Capture the cell that displays the provided text and extract its [x, y] central coordinate. 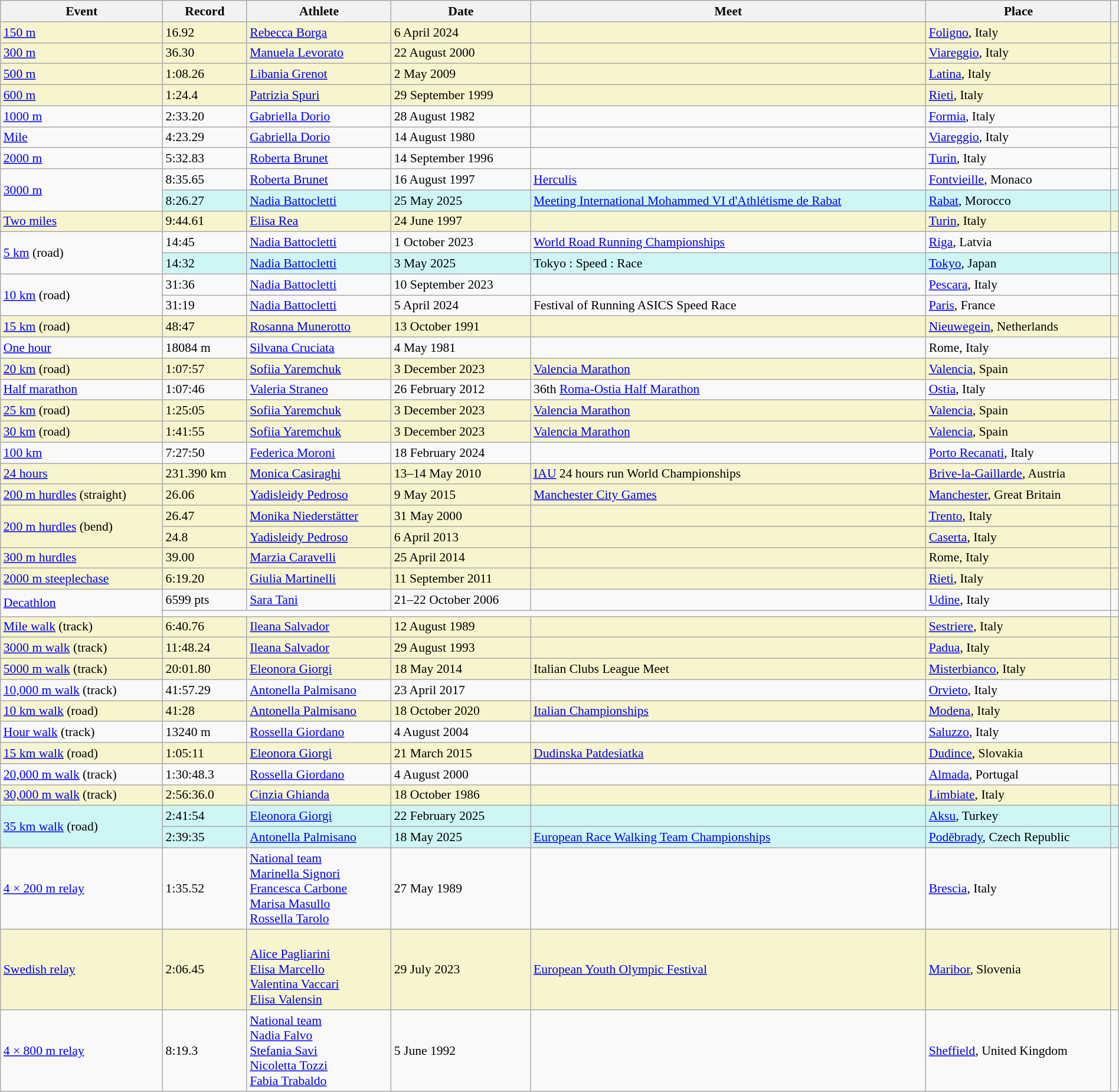
200 m hurdles (bend) [81, 527]
1:08.26 [205, 74]
World Road Running Championships [728, 243]
8:26.27 [205, 201]
Brescia, Italy [1019, 888]
National teamNadia FalvoStefania SaviNicoletta TozziFabia Trabaldo [319, 1051]
Orvieto, Italy [1019, 690]
5 km (road) [81, 253]
11:48.24 [205, 648]
6599 pts [205, 600]
Sestriere, Italy [1019, 627]
29 September 1999 [461, 96]
Rosanna Munerotto [319, 327]
Manchester, Great Britain [1019, 495]
15 km (road) [81, 327]
Two miles [81, 221]
Cinzia Ghianda [319, 795]
Mile walk (track) [81, 627]
10 September 2023 [461, 285]
2 May 2009 [461, 74]
Paris, France [1019, 306]
Modena, Italy [1019, 711]
8:19.3 [205, 1051]
Patrizia Spuri [319, 96]
Formia, Italy [1019, 116]
2:39:35 [205, 838]
10 km (road) [81, 295]
4 × 800 m relay [81, 1051]
26 February 2012 [461, 390]
9 May 2015 [461, 495]
Libania Grenot [319, 74]
Caserta, Italy [1019, 537]
20:01.80 [205, 669]
1:35.52 [205, 888]
1:07:57 [205, 369]
3 May 2025 [461, 264]
Swedish relay [81, 970]
2000 m steeplechase [81, 579]
24 hours [81, 474]
500 m [81, 74]
Valeria Straneo [319, 390]
39.00 [205, 558]
4 August 2000 [461, 774]
10,000 m walk (track) [81, 690]
6:40.76 [205, 627]
14:45 [205, 243]
Aksu, Turkey [1019, 816]
26.06 [205, 495]
200 m hurdles (straight) [81, 495]
2000 m [81, 159]
Record [205, 11]
Limbiate, Italy [1019, 795]
10 km walk (road) [81, 711]
25 April 2014 [461, 558]
Festival of Running ASICS Speed Race [728, 306]
13 October 1991 [461, 327]
Monica Casiraghi [319, 474]
12 August 1989 [461, 627]
Dudince, Slovakia [1019, 753]
28 August 1982 [461, 116]
Meeting International Mohammed VI d'Athlétisme de Rabat [728, 201]
Monika Niederstätter [319, 516]
9:44.61 [205, 221]
Brive-la-Gaillarde, Austria [1019, 474]
Manchester City Games [728, 495]
16 August 1997 [461, 179]
18 May 2025 [461, 838]
24 June 1997 [461, 221]
16.92 [205, 32]
1:24.4 [205, 96]
300 m [81, 53]
18 February 2024 [461, 453]
14:32 [205, 264]
2:06.45 [205, 970]
Meet [728, 11]
Date [461, 11]
Latina, Italy [1019, 74]
Italian Clubs League Meet [728, 669]
30,000 m walk (track) [81, 795]
1:25:05 [205, 411]
6 April 2013 [461, 537]
300 m hurdles [81, 558]
600 m [81, 96]
7:27:50 [205, 453]
26.47 [205, 516]
3000 m walk (track) [81, 648]
Tokyo : Speed : Race [728, 264]
5 June 1992 [461, 1051]
Nieuwegein, Netherlands [1019, 327]
Mile [81, 138]
Fontvieille, Monaco [1019, 179]
Trento, Italy [1019, 516]
11 September 2011 [461, 579]
36th Roma-Ostia Half Marathon [728, 390]
18 October 1986 [461, 795]
Elisa Rea [319, 221]
231.390 km [205, 474]
Federica Moroni [319, 453]
Ostia, Italy [1019, 390]
Pescara, Italy [1019, 285]
5:32.83 [205, 159]
1 October 2023 [461, 243]
Half marathon [81, 390]
Silvana Cruciata [319, 348]
1:41:55 [205, 432]
25 km (road) [81, 411]
1:05:11 [205, 753]
18084 m [205, 348]
20,000 m walk (track) [81, 774]
Athlete [319, 11]
Tokyo, Japan [1019, 264]
1:30:48.3 [205, 774]
Herculis [728, 179]
13–14 May 2010 [461, 474]
Decathlon [81, 603]
6 April 2024 [461, 32]
Hour walk (track) [81, 733]
30 km (road) [81, 432]
Porto Recanati, Italy [1019, 453]
13240 m [205, 733]
48:47 [205, 327]
Padua, Italy [1019, 648]
Almada, Portugal [1019, 774]
100 km [81, 453]
23 April 2017 [461, 690]
1:07:46 [205, 390]
24.8 [205, 537]
Place [1019, 11]
41:57.29 [205, 690]
4 May 1981 [461, 348]
31:19 [205, 306]
21 March 2015 [461, 753]
22 August 2000 [461, 53]
21–22 October 2006 [461, 600]
1000 m [81, 116]
One hour [81, 348]
18 May 2014 [461, 669]
European Race Walking Team Championships [728, 838]
Foligno, Italy [1019, 32]
Manuela Levorato [319, 53]
National teamMarinella SignoriFrancesca CarboneMarisa MasulloRossella Tarolo [319, 888]
Event [81, 11]
2:41:54 [205, 816]
Dudinska Patdesiatka [728, 753]
Saluzzo, Italy [1019, 733]
4 August 2004 [461, 733]
150 m [81, 32]
Italian Championships [728, 711]
3000 m [81, 190]
Rabat, Morocco [1019, 201]
Udine, Italy [1019, 600]
35 km walk (road) [81, 826]
2:33.20 [205, 116]
18 October 2020 [461, 711]
4 × 200 m relay [81, 888]
6:19.20 [205, 579]
15 km walk (road) [81, 753]
Sara Tani [319, 600]
2:56:36.0 [205, 795]
31:36 [205, 285]
20 km (road) [81, 369]
14 September 1996 [461, 159]
25 May 2025 [461, 201]
Poděbrady, Czech Republic [1019, 838]
5 April 2024 [461, 306]
29 August 1993 [461, 648]
4:23.29 [205, 138]
Alice PagliariniElisa MarcelloValentina VaccariElisa Valensin [319, 970]
Sheffield, United Kingdom [1019, 1051]
22 February 2025 [461, 816]
Riga, Latvia [1019, 243]
Maribor, Slovenia [1019, 970]
Marzia Caravelli [319, 558]
41:28 [205, 711]
Misterbianco, Italy [1019, 669]
27 May 1989 [461, 888]
European Youth Olympic Festival [728, 970]
29 July 2023 [461, 970]
Rebecca Borga [319, 32]
Giulia Martinelli [319, 579]
31 May 2000 [461, 516]
36.30 [205, 53]
8:35.65 [205, 179]
5000 m walk (track) [81, 669]
14 August 1980 [461, 138]
IAU 24 hours run World Championships [728, 474]
